Locate the cell with the specified text and output its [x, y] center coordinate. 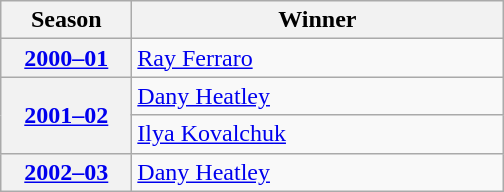
2000–01 [66, 58]
Winner [318, 20]
Ilya Kovalchuk [318, 134]
Season [66, 20]
2001–02 [66, 115]
2002–03 [66, 172]
Ray Ferraro [318, 58]
